Return the (x, y) coordinate for the center point of the cell that contains the specified text.  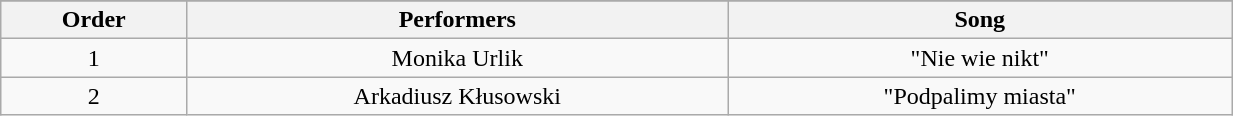
Monika Urlik (458, 58)
"Nie wie nikt" (980, 58)
2 (94, 96)
"Podpalimy miasta" (980, 96)
1 (94, 58)
Song (980, 20)
Arkadiusz Kłusowski (458, 96)
Performers (458, 20)
Order (94, 20)
